For the text-containing cell, return its midpoint in (X, Y) coordinate format. 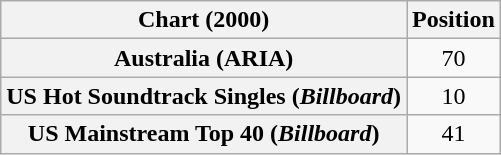
US Hot Soundtrack Singles (Billboard) (204, 96)
41 (454, 134)
Chart (2000) (204, 20)
10 (454, 96)
Position (454, 20)
US Mainstream Top 40 (Billboard) (204, 134)
Australia (ARIA) (204, 58)
70 (454, 58)
